Scan for the cell matching the given text and deliver its (x, y) coordinate at center. 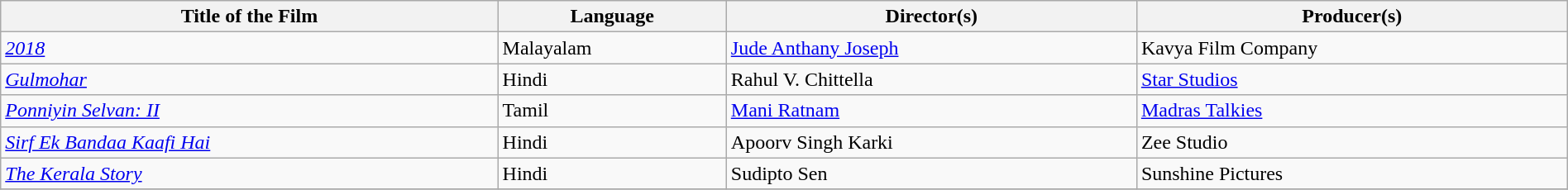
Rahul V. Chittella (931, 79)
Tamil (612, 111)
Jude Anthany Joseph (931, 48)
Madras Talkies (1351, 111)
Star Studios (1351, 79)
2018 (250, 48)
Language (612, 17)
Title of the Film (250, 17)
The Kerala Story (250, 173)
Mani Ratnam (931, 111)
Ponniyin Selvan: II (250, 111)
Sudipto Sen (931, 173)
Malayalam (612, 48)
Director(s) (931, 17)
Zee Studio (1351, 142)
Gulmohar (250, 79)
Apoorv Singh Karki (931, 142)
Producer(s) (1351, 17)
Sirf Ek Bandaa Kaafi Hai (250, 142)
Sunshine Pictures (1351, 173)
Kavya Film Company (1351, 48)
